Detect which cell encompasses the target text, then output its (X, Y) center coordinate. 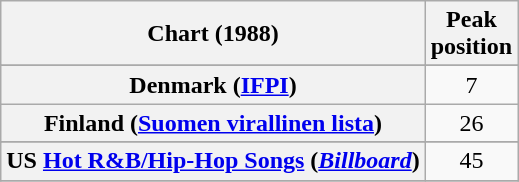
Chart (1988) (213, 34)
26 (471, 123)
45 (471, 161)
Finland (Suomen virallinen lista) (213, 123)
Denmark (IFPI) (213, 85)
Peakposition (471, 34)
US Hot R&B/Hip-Hop Songs (Billboard) (213, 161)
7 (471, 85)
